Extract the [X, Y] coordinate from the center of the cell holding the provided text.  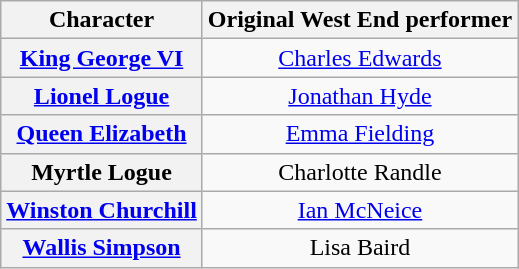
Emma Fielding [360, 134]
Ian McNeice [360, 210]
Charles Edwards [360, 58]
Lionel Logue [102, 96]
Wallis Simpson [102, 248]
Original West End performer [360, 20]
Queen Elizabeth [102, 134]
Myrtle Logue [102, 172]
Charlotte Randle [360, 172]
Character [102, 20]
King George VI [102, 58]
Winston Churchill [102, 210]
Lisa Baird [360, 248]
Jonathan Hyde [360, 96]
